Identify which cell holds the provided text, then report its [x, y] central coordinate. 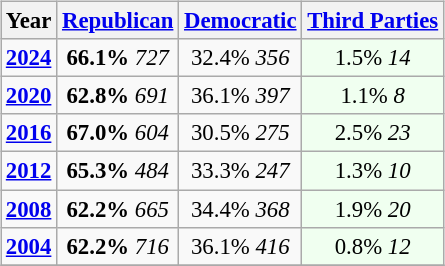
0.8% 12 [373, 246]
1.9% 20 [373, 209]
2004 [29, 246]
2020 [29, 96]
1.5% 14 [373, 58]
62.8% 691 [118, 96]
Year [29, 21]
36.1% 397 [240, 96]
Third Parties [373, 21]
1.1% 8 [373, 96]
33.3% 247 [240, 171]
62.2% 665 [118, 209]
1.3% 10 [373, 171]
2008 [29, 209]
32.4% 356 [240, 58]
2.5% 23 [373, 133]
2024 [29, 58]
Republican [118, 21]
30.5% 275 [240, 133]
2016 [29, 133]
67.0% 604 [118, 133]
65.3% 484 [118, 171]
34.4% 368 [240, 209]
66.1% 727 [118, 58]
62.2% 716 [118, 246]
Democratic [240, 21]
36.1% 416 [240, 246]
2012 [29, 171]
